Provide the (X, Y) coordinate of the cell's center where the given text is located.  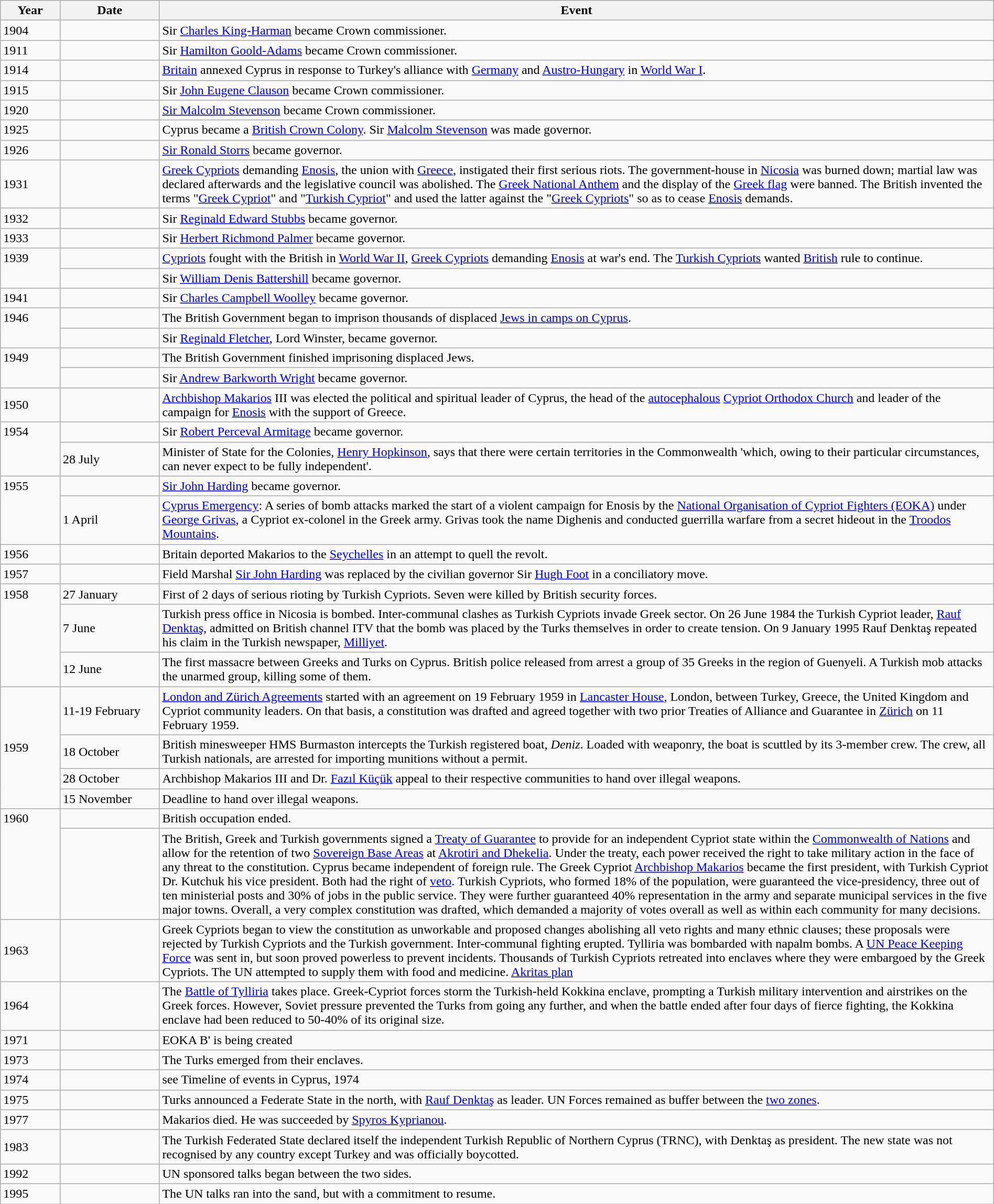
1977 (30, 1120)
Date (109, 10)
Sir Herbert Richmond Palmer became governor. (577, 238)
The British Government finished imprisoning displaced Jews. (577, 358)
1954 (30, 449)
Sir Malcolm Stevenson became Crown commissioner. (577, 110)
1963 (30, 951)
Britain annexed Cyprus in response to Turkey's alliance with Germany and Austro-Hungary in World War I. (577, 70)
Archbishop Makarios III and Dr. Fazıl Küçük appeal to their respective communities to hand over illegal weapons. (577, 779)
1950 (30, 405)
1949 (30, 368)
The Turks emerged from their enclaves. (577, 1060)
Sir Ronald Storrs became governor. (577, 150)
1995 (30, 1194)
Event (577, 10)
Sir Andrew Barkworth Wright became governor. (577, 378)
Sir Charles Campbell Woolley became governor. (577, 298)
Sir Reginald Fletcher, Lord Winster, became governor. (577, 338)
15 November (109, 799)
1975 (30, 1100)
Sir Hamilton Goold-Adams became Crown commissioner. (577, 50)
1915 (30, 90)
1946 (30, 328)
The British Government began to imprison thousands of displaced Jews in camps on Cyprus. (577, 318)
Sir Charles King-Harman became Crown commissioner. (577, 30)
Cyprus became a British Crown Colony. Sir Malcolm Stevenson was made governor. (577, 130)
1971 (30, 1040)
1973 (30, 1060)
Britain deported Makarios to the Seychelles in an attempt to quell the revolt. (577, 554)
1964 (30, 1006)
1983 (30, 1147)
Sir Robert Perceval Armitage became governor. (577, 432)
1904 (30, 30)
1911 (30, 50)
1974 (30, 1080)
1959 (30, 747)
28 July (109, 459)
British occupation ended. (577, 819)
1939 (30, 268)
1925 (30, 130)
Cypriots fought with the British in World War II, Greek Cypriots demanding Enosis at war's end. The Turkish Cypriots wanted British rule to continue. (577, 258)
18 October (109, 752)
1992 (30, 1174)
1932 (30, 218)
First of 2 days of serious rioting by Turkish Cypriots. Seven were killed by British security forces. (577, 594)
Sir William Denis Battershill became governor. (577, 278)
1958 (30, 635)
1960 (30, 864)
Turks announced a Federate State in the north, with Rauf Denktaş as leader. UN Forces remained as buffer between the two zones. (577, 1100)
1931 (30, 184)
12 June (109, 669)
1957 (30, 574)
Sir Reginald Edward Stubbs became governor. (577, 218)
Deadline to hand over illegal weapons. (577, 799)
1914 (30, 70)
1956 (30, 554)
Field Marshal Sir John Harding was replaced by the civilian governor Sir Hugh Foot in a conciliatory move. (577, 574)
1955 (30, 510)
The UN talks ran into the sand, but with a commitment to resume. (577, 1194)
Makarios died. He was succeeded by Spyros Kyprianou. (577, 1120)
UN sponsored talks began between the two sides. (577, 1174)
7 June (109, 628)
1926 (30, 150)
EOKA B' is being created (577, 1040)
28 October (109, 779)
27 January (109, 594)
1933 (30, 238)
Sir John Harding became governor. (577, 486)
1941 (30, 298)
1 April (109, 520)
11-19 February (109, 711)
Year (30, 10)
Sir John Eugene Clauson became Crown commissioner. (577, 90)
1920 (30, 110)
see Timeline of events in Cyprus, 1974 (577, 1080)
